Return (x, y) of the center of cell containing provided text 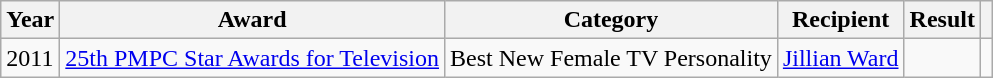
Award (252, 20)
Category (612, 20)
2011 (30, 58)
Jillian Ward (840, 58)
Result (942, 20)
Recipient (840, 20)
Best New Female TV Personality (612, 58)
25th PMPC Star Awards for Television (252, 58)
Year (30, 20)
